Pinpoint the cell where the given text exists, returning its [x, y] midpoint coordinate. 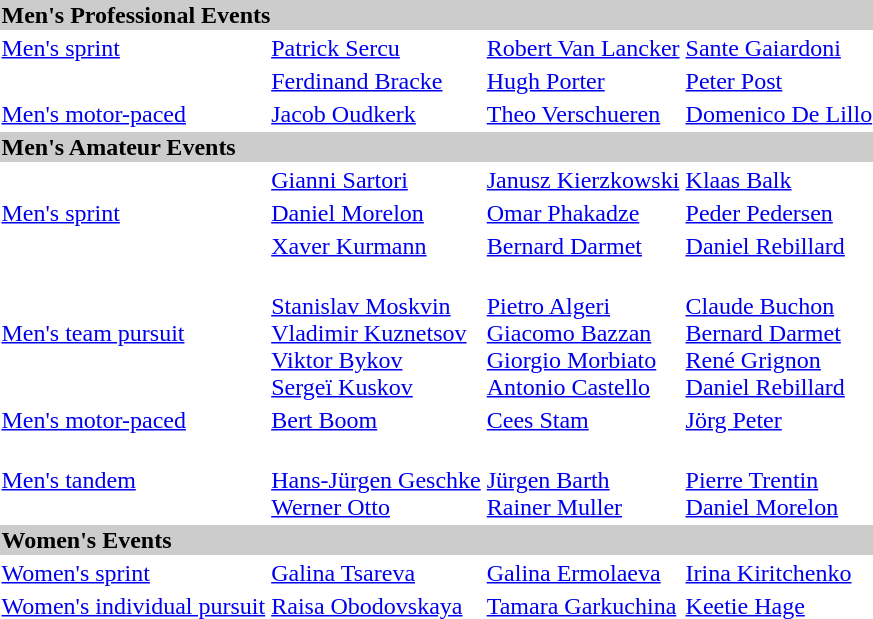
Galina Ermolaeva [583, 573]
Hugh Porter [583, 81]
Bernard Darmet [583, 246]
Men's tandem [134, 480]
Robert Van Lancker [583, 48]
Ferdinand Bracke [376, 81]
Jürgen Barth Rainer Muller [583, 480]
Janusz Kierzkowski [583, 180]
Omar Phakadze [583, 213]
Cees Stam [583, 420]
Men's team pursuit [134, 333]
Hans-Jürgen Geschke Werner Otto [376, 480]
Daniel Morelon [376, 213]
Pietro Algeri Giacomo Bazzan Giorgio Morbiato Antonio Castello [583, 333]
Xaver Kurmann [376, 246]
Galina Tsareva [376, 573]
Women's sprint [134, 573]
Bert Boom [376, 420]
Theo Verschueren [583, 114]
Jacob Oudkerk [376, 114]
Patrick Sercu [376, 48]
Stanislav Moskvin Vladimir Kuznetsov Viktor Bykov Sergeï Kuskov [376, 333]
Gianni Sartori [376, 180]
